Identify which cell holds the provided text, then report its [x, y] central coordinate. 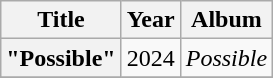
Year [150, 20]
2024 [150, 58]
"Possible" [61, 58]
Title [61, 20]
Album [226, 20]
Possible [226, 58]
